Provide the [X, Y] coordinate of the cell's center where the given text is located.  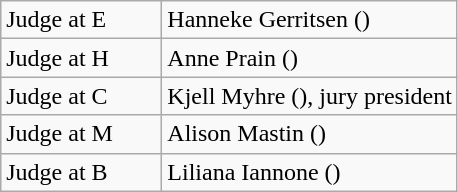
Kjell Myhre (), jury president [310, 96]
Liliana Iannone () [310, 172]
Alison Mastin () [310, 134]
Judge at M [82, 134]
Judge at B [82, 172]
Hanneke Gerritsen () [310, 20]
Judge at E [82, 20]
Anne Prain () [310, 58]
Judge at C [82, 96]
Judge at H [82, 58]
